Return (X, Y) of the center of cell containing provided text 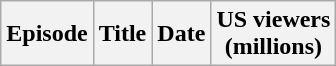
Date (182, 34)
Episode (47, 34)
Title (122, 34)
US viewers(millions) (274, 34)
